Return the (x, y) coordinate for the center point of the cell that contains the specified text.  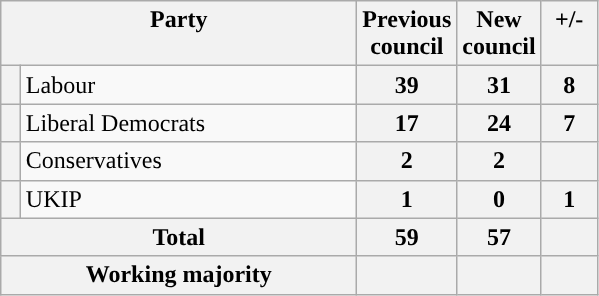
+/- (569, 34)
8 (569, 85)
31 (499, 85)
UKIP (188, 199)
57 (499, 237)
39 (407, 85)
59 (407, 237)
Party (179, 34)
Liberal Democrats (188, 123)
Working majority (179, 275)
Previous council (407, 34)
Total (179, 237)
Labour (188, 85)
7 (569, 123)
Conservatives (188, 161)
17 (407, 123)
0 (499, 199)
New council (499, 34)
24 (499, 123)
